Output the (X, Y) coordinate of the center of the cell containing the given text.  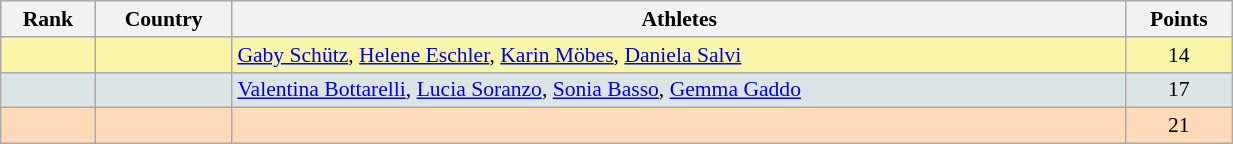
17 (1179, 90)
Athletes (679, 19)
Valentina Bottarelli, Lucia Soranzo, Sonia Basso, Gemma Gaddo (679, 90)
Country (164, 19)
Points (1179, 19)
Gaby Schütz, Helene Eschler, Karin Möbes, Daniela Salvi (679, 55)
21 (1179, 126)
14 (1179, 55)
Rank (48, 19)
